Output the (X, Y) coordinate of the center of the cell containing the given text.  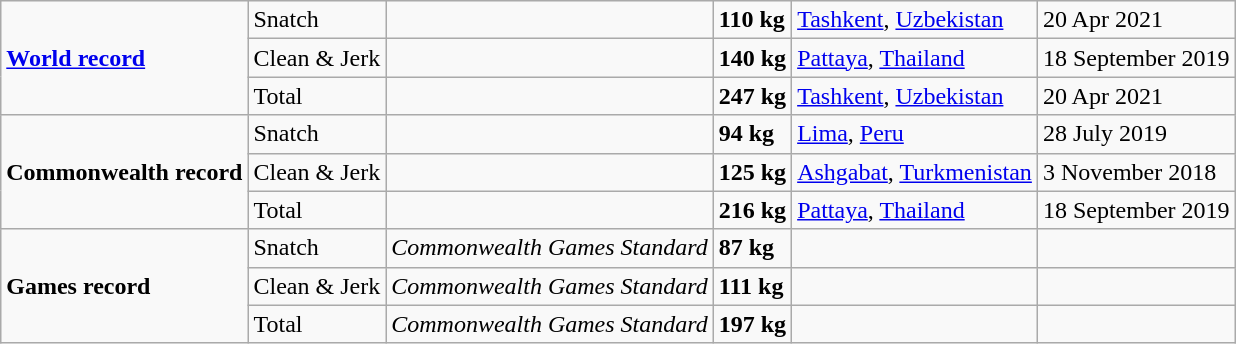
28 July 2019 (1136, 134)
216 kg (752, 210)
94 kg (752, 134)
Commonwealth record (124, 172)
247 kg (752, 96)
Games record (124, 286)
197 kg (752, 324)
Lima, Peru (915, 134)
110 kg (752, 20)
140 kg (752, 58)
125 kg (752, 172)
111 kg (752, 286)
Ashgabat, Turkmenistan (915, 172)
World record (124, 58)
3 November 2018 (1136, 172)
87 kg (752, 248)
